Output the (X, Y) coordinate of the center of the cell containing the given text.  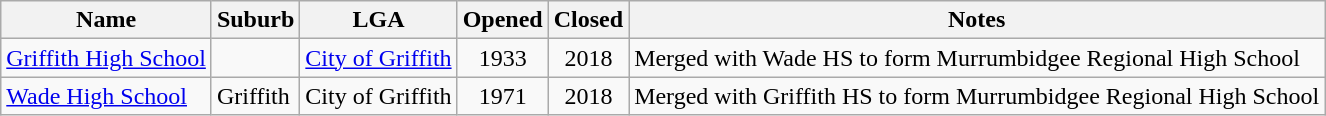
1971 (502, 96)
Merged with Griffith HS to form Murrumbidgee Regional High School (977, 96)
Merged with Wade HS to form Murrumbidgee Regional High School (977, 58)
Griffith (255, 96)
Closed (588, 20)
1933 (502, 58)
Wade High School (106, 96)
Notes (977, 20)
Suburb (255, 20)
Griffith High School (106, 58)
Opened (502, 20)
Name (106, 20)
LGA (378, 20)
